Pinpoint the cell where the given text exists, returning its [x, y] midpoint coordinate. 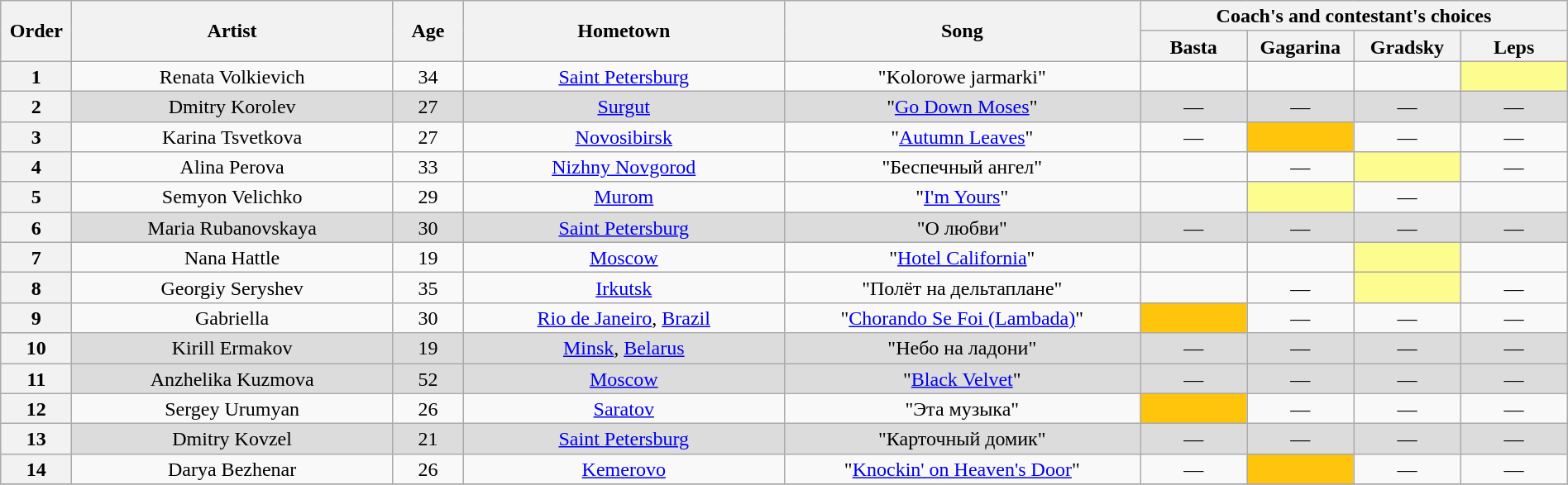
Hometown [624, 31]
Surgut [624, 106]
"Kolorowe jarmarki" [963, 76]
Gabriella [232, 317]
Semyon Velichko [232, 197]
"О любви" [963, 228]
35 [428, 288]
"Go Down Moses" [963, 106]
Kemerovo [624, 469]
Basta [1194, 46]
10 [36, 349]
Maria Rubanovskaya [232, 228]
Nana Hattle [232, 258]
Sergey Urumyan [232, 408]
Order [36, 31]
Kirill Ermakov [232, 349]
Song [963, 31]
Coach's and contestant's choices [1355, 17]
Dmitry Kovzel [232, 440]
"Небо на ладони" [963, 349]
Dmitry Korolev [232, 106]
Novosibirsk [624, 137]
Minsk, Belarus [624, 349]
6 [36, 228]
Leps [1513, 46]
Darya Bezhenar [232, 469]
12 [36, 408]
8 [36, 288]
Rio de Janeiro, Brazil [624, 317]
33 [428, 167]
1 [36, 76]
"Беспечный ангел" [963, 167]
2 [36, 106]
Age [428, 31]
9 [36, 317]
Saratov [624, 408]
Gradsky [1408, 46]
29 [428, 197]
13 [36, 440]
"Hotel California" [963, 258]
Murom [624, 197]
"Autumn Leaves" [963, 137]
"Black Velvet" [963, 378]
Nizhny Novgorod [624, 167]
11 [36, 378]
"I'm Yours" [963, 197]
14 [36, 469]
Renata Volkievich [232, 76]
"Эта музыка" [963, 408]
Georgiy Seryshev [232, 288]
Karina Tsvetkova [232, 137]
21 [428, 440]
"Карточный домик" [963, 440]
Anzhelika Kuzmova [232, 378]
Alina Perova [232, 167]
Gagarina [1300, 46]
5 [36, 197]
Irkutsk [624, 288]
4 [36, 167]
3 [36, 137]
"Knockin' on Heaven's Door" [963, 469]
"Полёт на дельтаплане" [963, 288]
Artist [232, 31]
7 [36, 258]
52 [428, 378]
"Chorando Se Foi (Lambada)" [963, 317]
34 [428, 76]
